Search for the cell housing the specified text and yield its [X, Y] center coordinate. 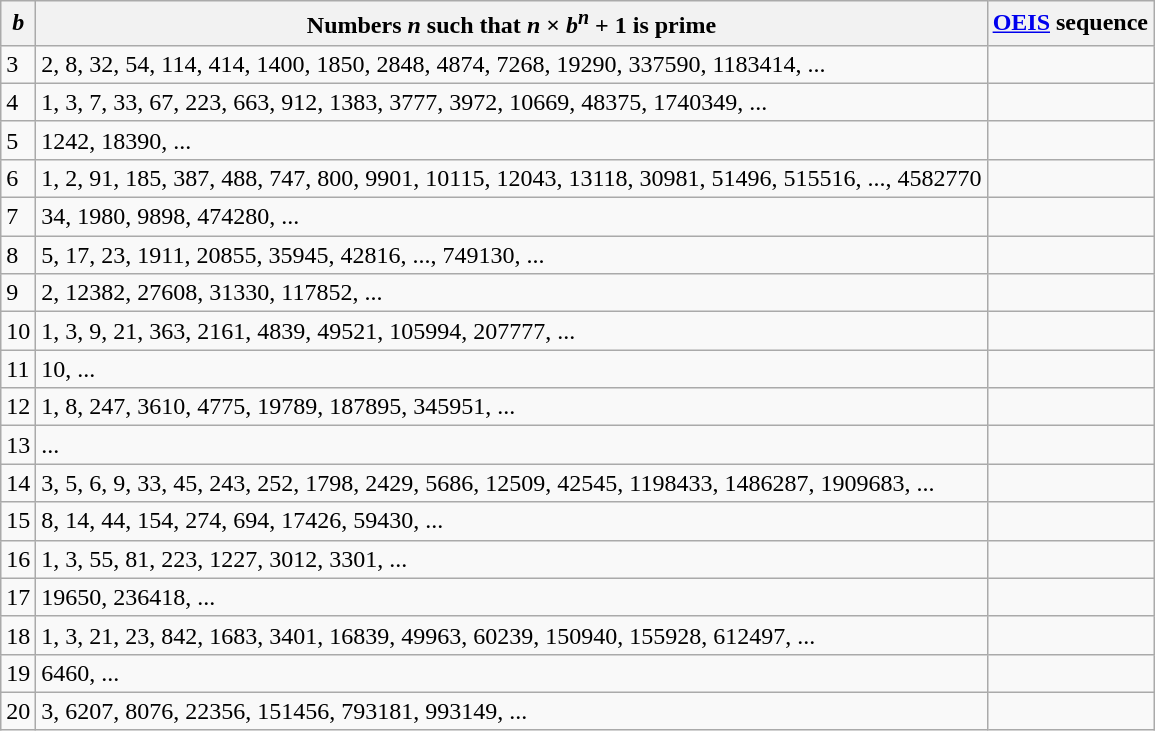
20 [18, 711]
14 [18, 483]
7 [18, 217]
3 [18, 64]
34, 1980, 9898, 474280, ... [512, 217]
10, ... [512, 369]
19650, 236418, ... [512, 597]
6 [18, 178]
b [18, 24]
12 [18, 407]
3, 6207, 8076, 22356, 151456, 793181, 993149, ... [512, 711]
... [512, 445]
2, 8, 32, 54, 114, 414, 1400, 1850, 2848, 4874, 7268, 19290, 337590, 1183414, ... [512, 64]
18 [18, 635]
3, 5, 6, 9, 33, 45, 243, 252, 1798, 2429, 5686, 12509, 42545, 1198433, 1486287, 1909683, ... [512, 483]
10 [18, 331]
1, 3, 21, 23, 842, 1683, 3401, 16839, 49963, 60239, 150940, 155928, 612497, ... [512, 635]
8 [18, 255]
6460, ... [512, 673]
1242, 18390, ... [512, 140]
19 [18, 673]
Numbers n such that n × bn + 1 is prime [512, 24]
5 [18, 140]
1, 8, 247, 3610, 4775, 19789, 187895, 345951, ... [512, 407]
1, 2, 91, 185, 387, 488, 747, 800, 9901, 10115, 12043, 13118, 30981, 51496, 515516, ..., 4582770 [512, 178]
17 [18, 597]
4 [18, 102]
1, 3, 9, 21, 363, 2161, 4839, 49521, 105994, 207777, ... [512, 331]
OEIS sequence [1070, 24]
1, 3, 7, 33, 67, 223, 663, 912, 1383, 3777, 3972, 10669, 48375, 1740349, ... [512, 102]
8, 14, 44, 154, 274, 694, 17426, 59430, ... [512, 521]
15 [18, 521]
5, 17, 23, 1911, 20855, 35945, 42816, ..., 749130, ... [512, 255]
9 [18, 293]
1, 3, 55, 81, 223, 1227, 3012, 3301, ... [512, 559]
16 [18, 559]
2, 12382, 27608, 31330, 117852, ... [512, 293]
11 [18, 369]
13 [18, 445]
